Determine the (X, Y) coordinate at the center of the cell enclosing the given text.  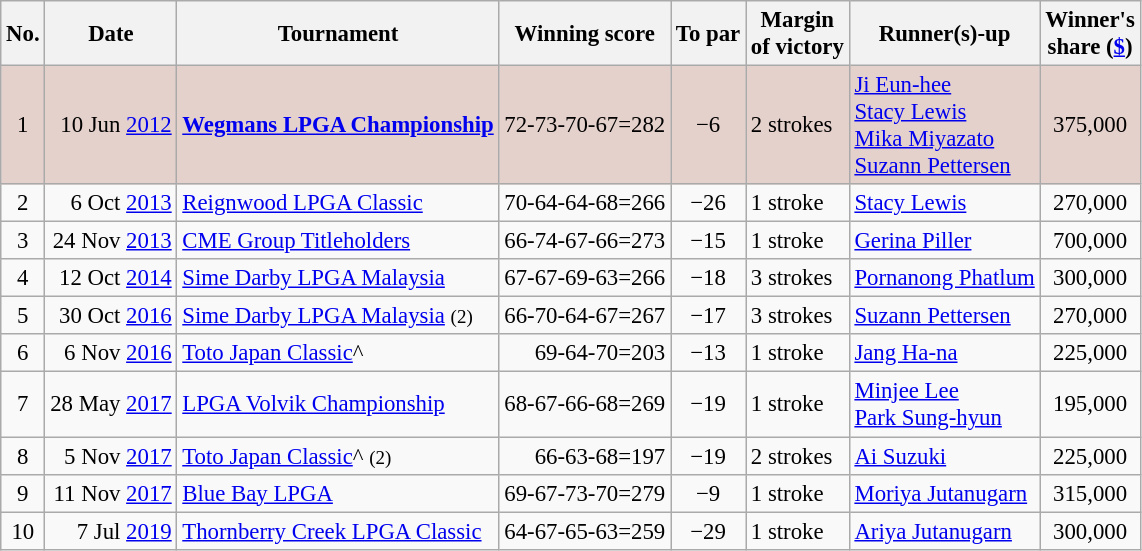
72-73-70-67=282 (585, 126)
10 (23, 531)
28 May 2017 (111, 404)
Suzann Pettersen (944, 316)
Runner(s)-up (944, 34)
Gerina Piller (944, 241)
Pornanong Phatlum (944, 278)
7 Jul 2019 (111, 531)
Tournament (338, 34)
5 Nov 2017 (111, 456)
To par (708, 34)
Minjee Lee Park Sung-hyun (944, 404)
66-74-67-66=273 (585, 241)
9 (23, 493)
−18 (708, 278)
4 (23, 278)
375,000 (1090, 126)
Date (111, 34)
67-67-69-63=266 (585, 278)
6 Oct 2013 (111, 203)
Blue Bay LPGA (338, 493)
69-67-73-70=279 (585, 493)
68-67-66-68=269 (585, 404)
6 (23, 353)
−15 (708, 241)
Toto Japan Classic^ (338, 353)
195,000 (1090, 404)
LPGA Volvik Championship (338, 404)
64-67-65-63=259 (585, 531)
24 Nov 2013 (111, 241)
66-63-68=197 (585, 456)
Toto Japan Classic^ (2) (338, 456)
69-64-70=203 (585, 353)
Winning score (585, 34)
8 (23, 456)
Stacy Lewis (944, 203)
1 (23, 126)
Reignwood LPGA Classic (338, 203)
6 Nov 2016 (111, 353)
3 (23, 241)
Winner'sshare ($) (1090, 34)
−17 (708, 316)
7 (23, 404)
70-64-64-68=266 (585, 203)
10 Jun 2012 (111, 126)
No. (23, 34)
−29 (708, 531)
30 Oct 2016 (111, 316)
Ariya Jutanugarn (944, 531)
700,000 (1090, 241)
2 (23, 203)
Jang Ha-na (944, 353)
−6 (708, 126)
−26 (708, 203)
Sime Darby LPGA Malaysia (338, 278)
5 (23, 316)
Wegmans LPGA Championship (338, 126)
Marginof victory (798, 34)
315,000 (1090, 493)
11 Nov 2017 (111, 493)
Ji Eun-hee Stacy Lewis Mika Miyazato Suzann Pettersen (944, 126)
CME Group Titleholders (338, 241)
Sime Darby LPGA Malaysia (2) (338, 316)
66-70-64-67=267 (585, 316)
Ai Suzuki (944, 456)
Moriya Jutanugarn (944, 493)
−13 (708, 353)
12 Oct 2014 (111, 278)
−9 (708, 493)
Thornberry Creek LPGA Classic (338, 531)
